Identify which cell holds the provided text, then report its [X, Y] central coordinate. 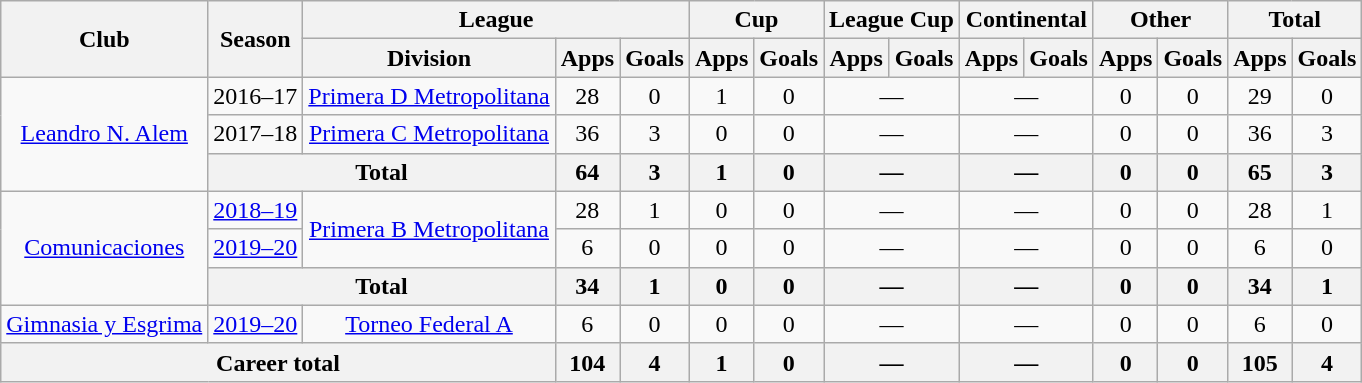
Cup [756, 20]
Torneo Federal A [429, 324]
Primera B Metropolitana [429, 229]
2017–18 [256, 134]
105 [1260, 362]
2018–19 [256, 210]
29 [1260, 96]
Season [256, 39]
Other [1160, 20]
Primera C Metropolitana [429, 134]
Comunicaciones [104, 248]
Gimnasia y Esgrima [104, 324]
Leandro N. Alem [104, 134]
Club [104, 39]
Division [429, 58]
League [496, 20]
League Cup [892, 20]
Primera D Metropolitana [429, 96]
2016–17 [256, 96]
104 [587, 362]
Career total [278, 362]
65 [1260, 172]
64 [587, 172]
Continental [1026, 20]
